Provide the (X, Y) coordinate of the cell's center where the given text is located.  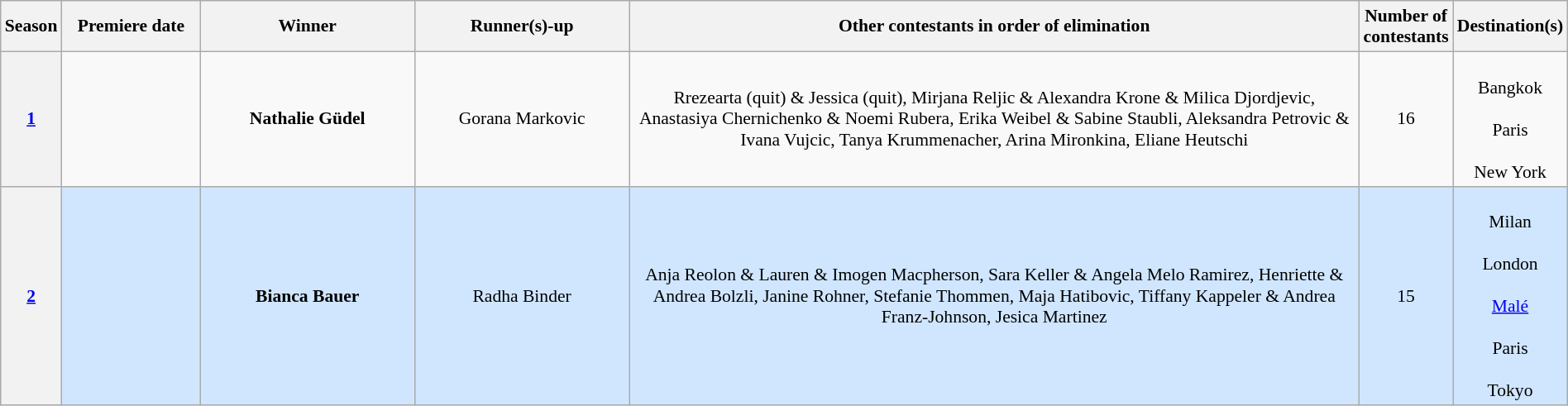
16 (1406, 119)
Other contestants in order of elimination (994, 26)
Number of contestants (1406, 26)
Season (31, 26)
Winner (308, 26)
Destination(s) (1510, 26)
Bianca Bauer (308, 296)
Premiere date (131, 26)
Gorana Markovic (522, 119)
2 (31, 296)
15 (1406, 296)
Bangkok Paris New York (1510, 119)
1 (31, 119)
Nathalie Güdel (308, 119)
Runner(s)-up (522, 26)
Milan London Malé Paris Tokyo (1510, 296)
Radha Binder (522, 296)
